Output the [X, Y] coordinate of the center of the cell containing the given text.  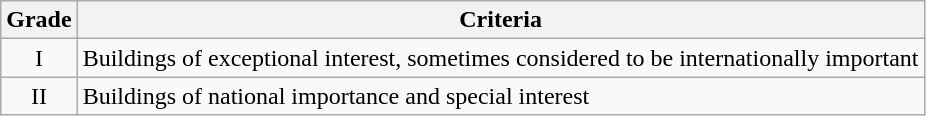
Criteria [500, 20]
II [39, 96]
I [39, 58]
Grade [39, 20]
Buildings of exceptional interest, sometimes considered to be internationally important [500, 58]
Buildings of national importance and special interest [500, 96]
